Output the (X, Y) coordinate of the center of the cell containing the given text.  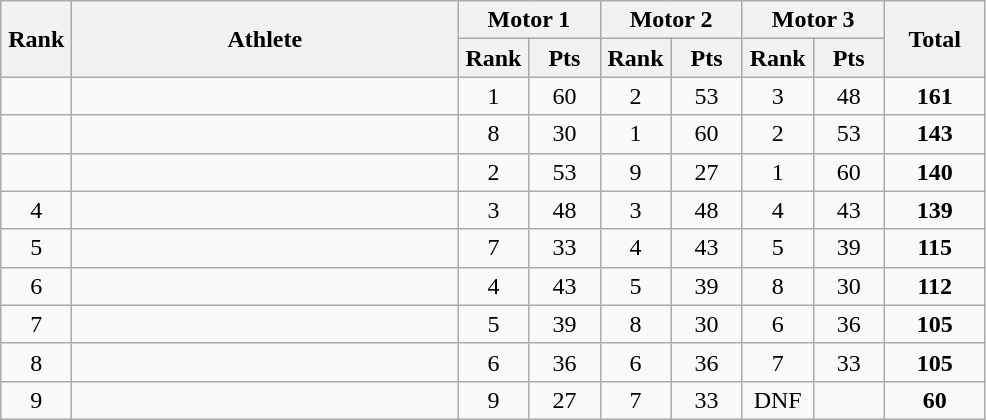
Motor 2 (671, 20)
Motor 1 (529, 20)
115 (934, 248)
112 (934, 286)
Motor 3 (813, 20)
161 (934, 96)
Athlete (265, 39)
143 (934, 134)
140 (934, 172)
Total (934, 39)
DNF (778, 400)
139 (934, 210)
